Determine the [x, y] coordinate at the center of the cell enclosing the given text.  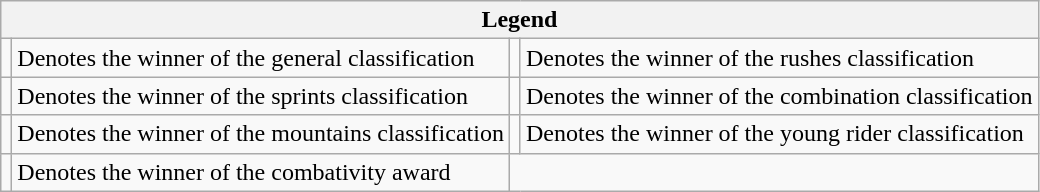
Denotes the winner of the sprints classification [261, 96]
Denotes the winner of the mountains classification [261, 134]
Denotes the winner of the combativity award [261, 172]
Denotes the winner of the combination classification [779, 96]
Denotes the winner of the young rider classification [779, 134]
Denotes the winner of the general classification [261, 58]
Denotes the winner of the rushes classification [779, 58]
Legend [520, 20]
